Search for the cell housing the specified text and yield its (X, Y) center coordinate. 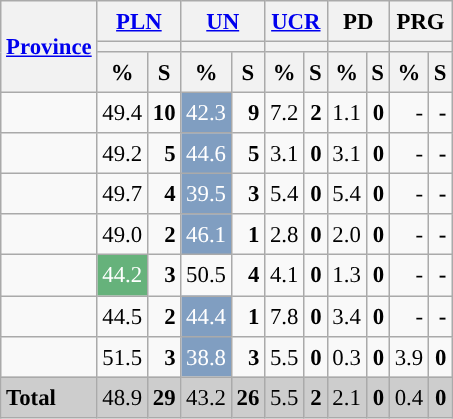
44.2 (122, 276)
7.2 (284, 114)
29 (164, 398)
PD (358, 22)
4.1 (284, 276)
3.4 (346, 316)
10 (164, 114)
2.1 (346, 398)
49.0 (122, 234)
39.5 (206, 194)
46.1 (206, 234)
2.0 (346, 234)
49.2 (122, 154)
44.4 (206, 316)
Total (49, 398)
3.9 (408, 356)
1.1 (346, 114)
26 (248, 398)
UN (223, 22)
49.7 (122, 194)
2.8 (284, 234)
44.5 (122, 316)
9 (248, 114)
Province (49, 47)
42.3 (206, 114)
38.8 (206, 356)
0.3 (346, 356)
50.5 (206, 276)
1.3 (346, 276)
51.5 (122, 356)
7.8 (284, 316)
PLN (139, 22)
49.4 (122, 114)
PRG (420, 22)
0.4 (408, 398)
44.6 (206, 154)
43.2 (206, 398)
48.9 (122, 398)
UCR (296, 22)
